Return the (x, y) coordinate for the center point of the cell that contains the specified text.  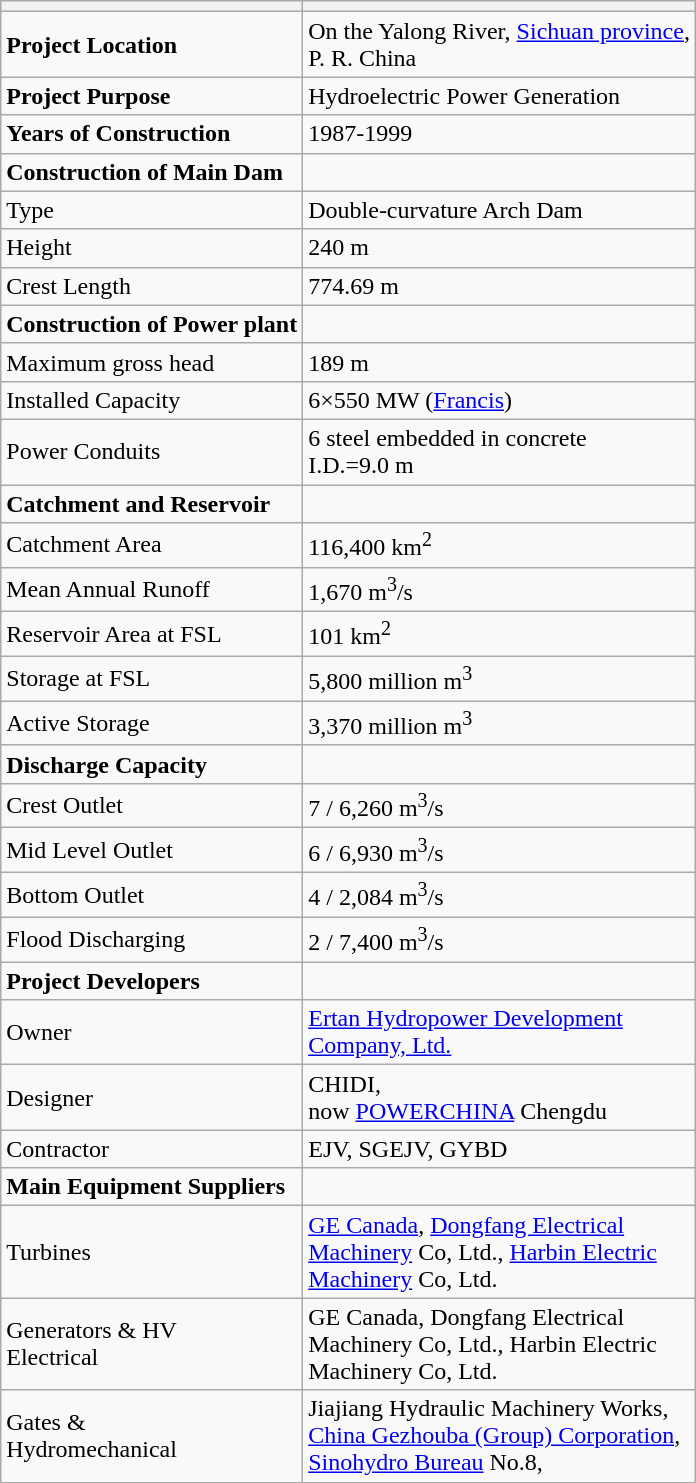
Catchment and Reservoir (152, 503)
Double-curvature Arch Dam (500, 210)
On the Yalong River, Sichuan province,P. R. China (500, 44)
Flood Discharging (152, 940)
6 / 6,930 m3/s (500, 850)
Mean Annual Runoff (152, 590)
Hydroelectric Power Generation (500, 96)
Mid Level Outlet (152, 850)
Designer (152, 1098)
Type (152, 210)
4 / 2,084 m3/s (500, 896)
Bottom Outlet (152, 896)
Project Purpose (152, 96)
1,670 m3/s (500, 590)
Discharge Capacity (152, 764)
Contractor (152, 1149)
Reservoir Area at FSL (152, 634)
Height (152, 248)
6×550 MW (Francis) (500, 400)
Gates &Hydromechanical (152, 1436)
240 m (500, 248)
189 m (500, 362)
Crest Length (152, 286)
Catchment Area (152, 546)
Crest Outlet (152, 806)
774.69 m (500, 286)
Years of Construction (152, 134)
Generators & HVElectrical (152, 1344)
Construction of Main Dam (152, 172)
116,400 km2 (500, 546)
Ertan Hydropower DevelopmentCompany, Ltd. (500, 1032)
Project Location (152, 44)
Construction of Power plant (152, 324)
Power Conduits (152, 452)
Owner (152, 1032)
1987-1999 (500, 134)
CHIDI,now POWERCHINA Chengdu (500, 1098)
101 km2 (500, 634)
Jiajiang Hydraulic Machinery Works,China Gezhouba (Group) Corporation,Sinohydro Bureau No.8, (500, 1436)
3,370 million m3 (500, 724)
EJV, SGEJV, GYBD (500, 1149)
Main Equipment Suppliers (152, 1187)
Installed Capacity (152, 400)
Project Developers (152, 981)
Active Storage (152, 724)
6 steel embedded in concreteI.D.=9.0 m (500, 452)
Maximum gross head (152, 362)
Storage at FSL (152, 678)
7 / 6,260 m3/s (500, 806)
Turbines (152, 1252)
2 / 7,400 m3/s (500, 940)
5,800 million m3 (500, 678)
